Output the [x, y] coordinate of the center of the cell containing the given text.  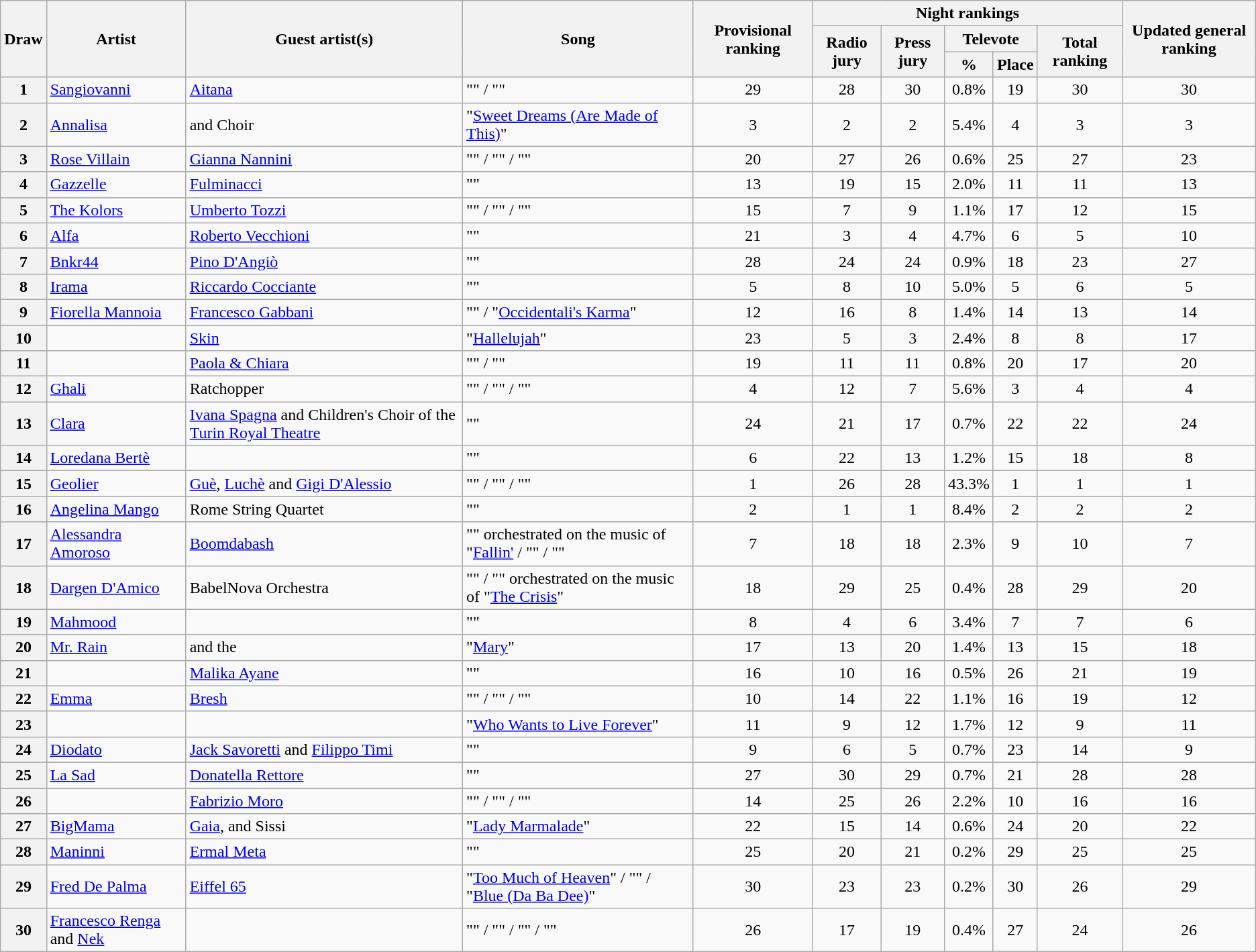
"" / "" orchestrated on the music of "The Crisis" [578, 588]
Riccardo Cocciante [324, 286]
2.3% [969, 543]
"" / "Occidentali's Karma" [578, 312]
Annalisa [116, 125]
Draw [23, 39]
BigMama [116, 827]
Aitana [324, 90]
Mr. Rain [116, 647]
Sangiovanni [116, 90]
BabelNova Orchestra [324, 588]
0.5% [969, 673]
Clara [116, 424]
Guè, Luchè and Gigi D'Alessio [324, 484]
Guest artist(s) [324, 39]
Total ranking [1080, 52]
2.4% [969, 337]
Dargen D'Amico [116, 588]
Diodato [116, 749]
2.2% [969, 800]
The Kolors [116, 210]
Press jury [912, 52]
Provisional ranking [753, 39]
Eiffel 65 [324, 887]
Donatella Rettore [324, 775]
"Mary" [578, 647]
"Who Wants to Live Forever" [578, 724]
Fulminacci [324, 184]
Umberto Tozzi [324, 210]
2.0% [969, 184]
"" / "" / "" / "" [578, 930]
0.9% [969, 261]
and Choir [324, 125]
Radio jury [847, 52]
Fred De Palma [116, 887]
"Hallelujah" [578, 337]
Malika Ayane [324, 673]
Loredana Bertè [116, 458]
"" orchestrated on the music of "Fallin' / "" / "" [578, 543]
Pino D'Angiò [324, 261]
1.7% [969, 724]
Alessandra Amoroso [116, 543]
Boomdabash [324, 543]
% [969, 64]
Emma [116, 698]
Bnkr44 [116, 261]
Roberto Vecchioni [324, 235]
Place [1015, 64]
"Sweet Dreams (Are Made of This)" [578, 125]
Irama [116, 286]
5.0% [969, 286]
1.2% [969, 458]
Fabrizio Moro [324, 800]
Rose Villain [116, 159]
Bresh [324, 698]
4.7% [969, 235]
Song [578, 39]
and the [324, 647]
Night rankings [967, 13]
Skin [324, 337]
Artist [116, 39]
5.6% [969, 389]
Ivana Spagna and Children's Choir of the Turin Royal Theatre [324, 424]
3.4% [969, 622]
Gaia, and Sissi [324, 827]
Ratchopper [324, 389]
Alfa [116, 235]
Paola & Chiara [324, 364]
Fiorella Mannoia [116, 312]
Ghali [116, 389]
Ermal Meta [324, 852]
Angelina Mango [116, 509]
"Lady Marmalade" [578, 827]
Rome String Quartet [324, 509]
"Too Much of Heaven" / "" / "Blue (Da Ba Dee)" [578, 887]
Televote [990, 39]
Maninni [116, 852]
Mahmood [116, 622]
Francesco Renga and Nek [116, 930]
Gianna Nannini [324, 159]
La Sad [116, 775]
Updated general ranking [1189, 39]
8.4% [969, 509]
Gazzelle [116, 184]
Jack Savoretti and Filippo Timi [324, 749]
Francesco Gabbani [324, 312]
Geolier [116, 484]
43.3% [969, 484]
5.4% [969, 125]
